Return the (X, Y) coordinate for the center point of the cell that contains the specified text.  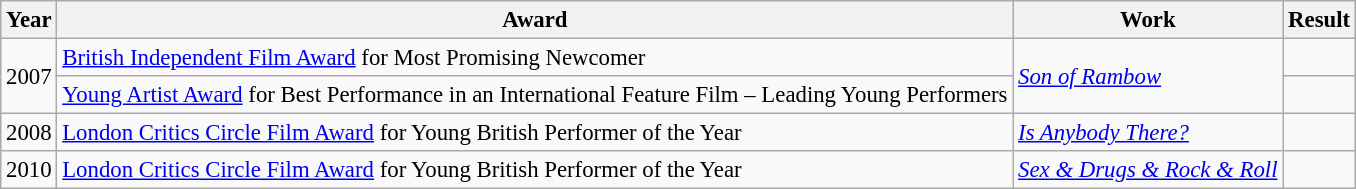
Is Anybody There? (1148, 133)
Sex & Drugs & Rock & Roll (1148, 170)
British Independent Film Award for Most Promising Newcomer (535, 58)
Young Artist Award for Best Performance in an International Feature Film – Leading Young Performers (535, 95)
Son of Rambow (1148, 76)
2008 (29, 133)
Award (535, 20)
2010 (29, 170)
Work (1148, 20)
2007 (29, 76)
Year (29, 20)
Result (1320, 20)
